Capture the cell that displays the provided text and extract its [x, y] central coordinate. 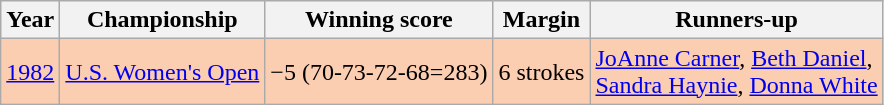
JoAnne Carner, Beth Daniel, Sandra Haynie, Donna White [736, 72]
Championship [162, 20]
Margin [542, 20]
6 strokes [542, 72]
Runners-up [736, 20]
U.S. Women's Open [162, 72]
Year [30, 20]
1982 [30, 72]
−5 (70-73-72-68=283) [379, 72]
Winning score [379, 20]
